From the cell containing the given text, extract its center point as [x, y] coordinate. 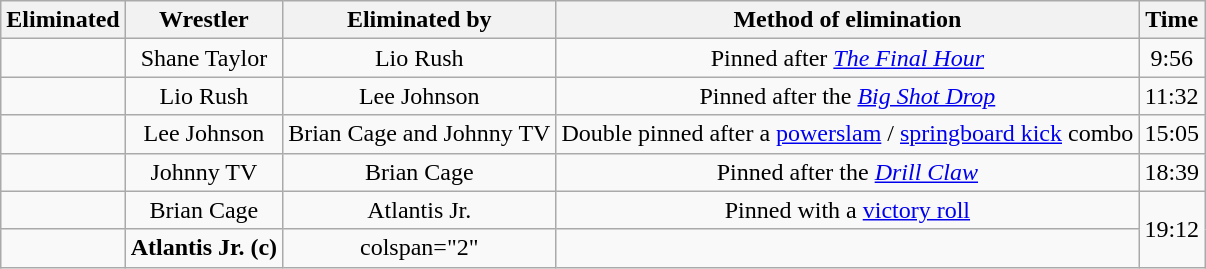
Eliminated [63, 20]
Eliminated by [420, 20]
15:05 [1172, 134]
11:32 [1172, 96]
Atlantis Jr. (c) [204, 248]
Shane Taylor [204, 58]
Atlantis Jr. [420, 210]
Method of elimination [848, 20]
Pinned after The Final Hour [848, 58]
colspan="2" [420, 248]
Brian Cage and Johnny TV [420, 134]
18:39 [1172, 172]
Pinned after the Drill Claw [848, 172]
Wrestler [204, 20]
9:56 [1172, 58]
Double pinned after a powerslam / springboard kick combo [848, 134]
19:12 [1172, 229]
Time [1172, 20]
Pinned after the Big Shot Drop [848, 96]
Pinned with a victory roll [848, 210]
Johnny TV [204, 172]
